Identify which cell holds the provided text, then report its [X, Y] central coordinate. 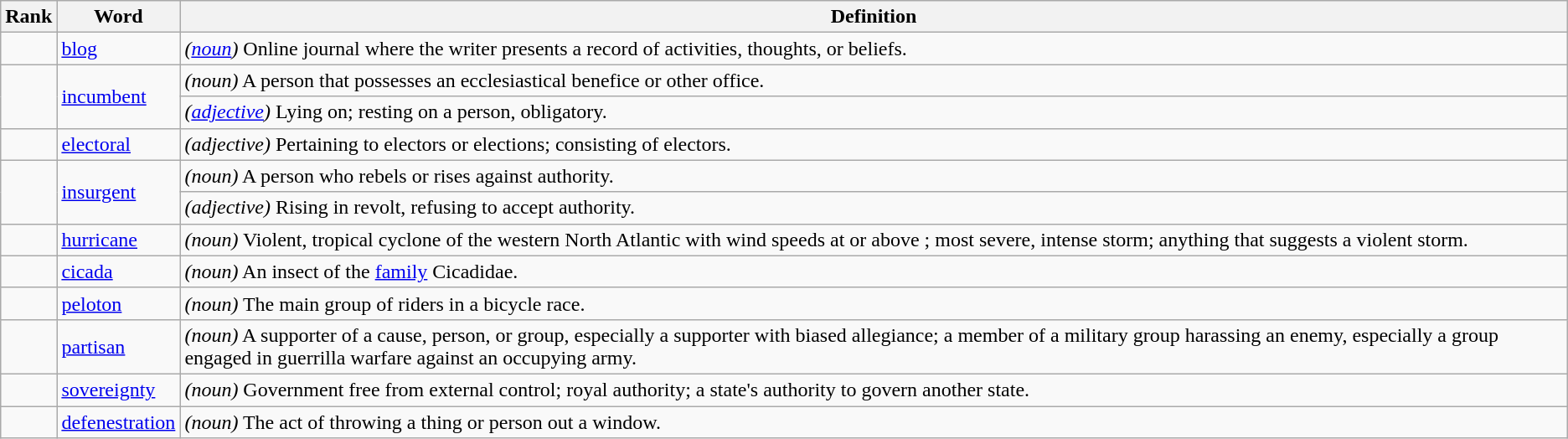
Word [119, 17]
defenestration [119, 421]
(noun) The act of throwing a thing or person out a window. [874, 421]
insurgent [119, 192]
partisan [119, 347]
(noun) An insect of the family Cicadidae. [874, 271]
Rank [28, 17]
(adjective) Lying on; resting on a person, obligatory. [874, 112]
blog [119, 49]
Definition [874, 17]
(noun) The main group of riders in a bicycle race. [874, 303]
sovereignty [119, 390]
(noun) A person that possesses an ecclesiastical benefice or other office. [874, 80]
hurricane [119, 240]
(noun) A person who rebels or rises against authority. [874, 176]
(noun) Online journal where the writer presents a record of activities, thoughts, or beliefs. [874, 49]
(noun) Government free from external control; royal authority; a state's authority to govern another state. [874, 390]
peloton [119, 303]
(adjective) Pertaining to electors or elections; consisting of electors. [874, 144]
(adjective) Rising in revolt, refusing to accept authority. [874, 208]
incumbent [119, 96]
cicada [119, 271]
electoral [119, 144]
